Scan for the cell matching the given text and deliver its (X, Y) coordinate at center. 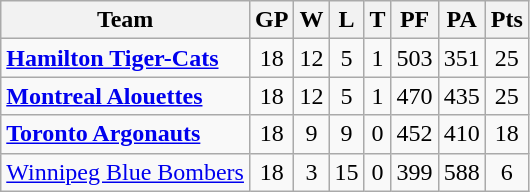
351 (462, 58)
3 (312, 172)
PF (414, 20)
W (312, 20)
470 (414, 96)
Hamilton Tiger-Cats (126, 58)
503 (414, 58)
L (346, 20)
GP (271, 20)
PA (462, 20)
15 (346, 172)
Toronto Argonauts (126, 134)
T (378, 20)
399 (414, 172)
435 (462, 96)
Team (126, 20)
Winnipeg Blue Bombers (126, 172)
588 (462, 172)
Pts (506, 20)
6 (506, 172)
452 (414, 134)
410 (462, 134)
Montreal Alouettes (126, 96)
